Scan for the cell matching the given text and deliver its [x, y] coordinate at center. 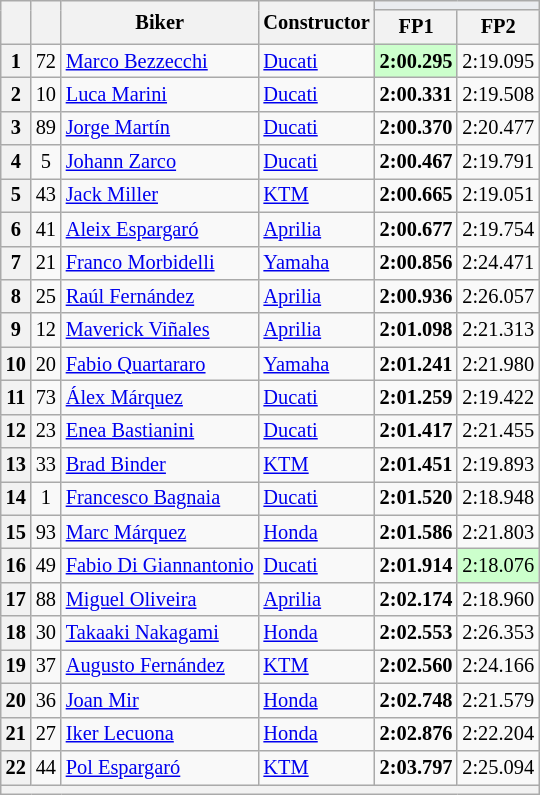
Biker [160, 22]
Jorge Martín [160, 128]
2:00.295 [416, 61]
2:01.259 [416, 397]
2:19.051 [498, 195]
2:01.241 [416, 364]
2:03.797 [416, 767]
2:02.876 [416, 734]
2:21.579 [498, 700]
Franco Morbidelli [160, 263]
Álex Márquez [160, 397]
44 [46, 767]
2:19.508 [498, 94]
Aleix Espargaró [160, 229]
Johann Zarco [160, 162]
Enea Bastianini [160, 431]
2:19.754 [498, 229]
3 [16, 128]
27 [46, 734]
Constructor [317, 22]
8 [16, 296]
2:24.166 [498, 666]
2:01.914 [416, 565]
2:19.095 [498, 61]
2:00.467 [416, 162]
2:20.477 [498, 128]
FP2 [498, 27]
72 [46, 61]
37 [46, 666]
2:00.677 [416, 229]
2:01.098 [416, 330]
2:02.553 [416, 633]
11 [16, 397]
Joan Mir [160, 700]
2:00.856 [416, 263]
88 [46, 599]
2:00.331 [416, 94]
Miguel Oliveira [160, 599]
2:19.422 [498, 397]
2:00.936 [416, 296]
2:01.451 [416, 465]
41 [46, 229]
2:21.313 [498, 330]
2:19.893 [498, 465]
Augusto Fernández [160, 666]
2:21.455 [498, 431]
22 [16, 767]
Luca Marini [160, 94]
2:19.791 [498, 162]
Fabio Di Giannantonio [160, 565]
93 [46, 532]
Iker Lecuona [160, 734]
2:22.204 [498, 734]
2:02.174 [416, 599]
Pol Espargaró [160, 767]
33 [46, 465]
4 [16, 162]
2:02.560 [416, 666]
2:18.948 [498, 498]
16 [16, 565]
2:01.417 [416, 431]
2:21.980 [498, 364]
Francesco Bagnaia [160, 498]
30 [46, 633]
14 [16, 498]
19 [16, 666]
15 [16, 532]
36 [46, 700]
2:01.520 [416, 498]
Takaaki Nakagami [160, 633]
Marco Bezzecchi [160, 61]
18 [16, 633]
2:26.353 [498, 633]
89 [46, 128]
2:18.076 [498, 565]
Maverick Viñales [160, 330]
2:18.960 [498, 599]
Raúl Fernández [160, 296]
Marc Márquez [160, 532]
Fabio Quartararo [160, 364]
2:21.803 [498, 532]
2:25.094 [498, 767]
43 [46, 195]
7 [16, 263]
13 [16, 465]
17 [16, 599]
6 [16, 229]
2:26.057 [498, 296]
Brad Binder [160, 465]
25 [46, 296]
2:24.471 [498, 263]
2 [16, 94]
Jack Miller [160, 195]
2:00.665 [416, 195]
2:00.370 [416, 128]
73 [46, 397]
23 [46, 431]
49 [46, 565]
9 [16, 330]
2:02.748 [416, 700]
FP1 [416, 27]
2:01.586 [416, 532]
